Locate the cell with the specified text and output its (x, y) center coordinate. 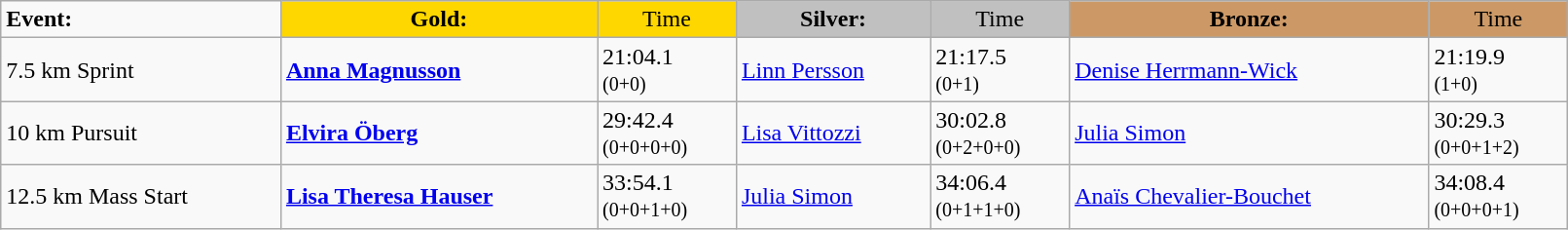
Event: (141, 19)
Gold: (438, 19)
Bronze: (1250, 19)
21:04.1(0+0) (668, 70)
Denise Herrmann-Wick (1250, 70)
21:19.9(1+0) (1499, 70)
21:17.5(0+1) (1001, 70)
12.5 km Mass Start (141, 197)
10 km Pursuit (141, 133)
34:06.4(0+1+1+0) (1001, 197)
Linn Persson (833, 70)
30:29.3(0+0+1+2) (1499, 133)
7.5 km Sprint (141, 70)
Elvira Öberg (438, 133)
Lisa Vittozzi (833, 133)
Anaïs Chevalier-Bouchet (1250, 197)
30:02.8(0+2+0+0) (1001, 133)
Silver: (833, 19)
29:42.4(0+0+0+0) (668, 133)
Anna Magnusson (438, 70)
Lisa Theresa Hauser (438, 197)
33:54.1(0+0+1+0) (668, 197)
34:08.4(0+0+0+1) (1499, 197)
